For the text-containing cell, return its midpoint in (x, y) coordinate format. 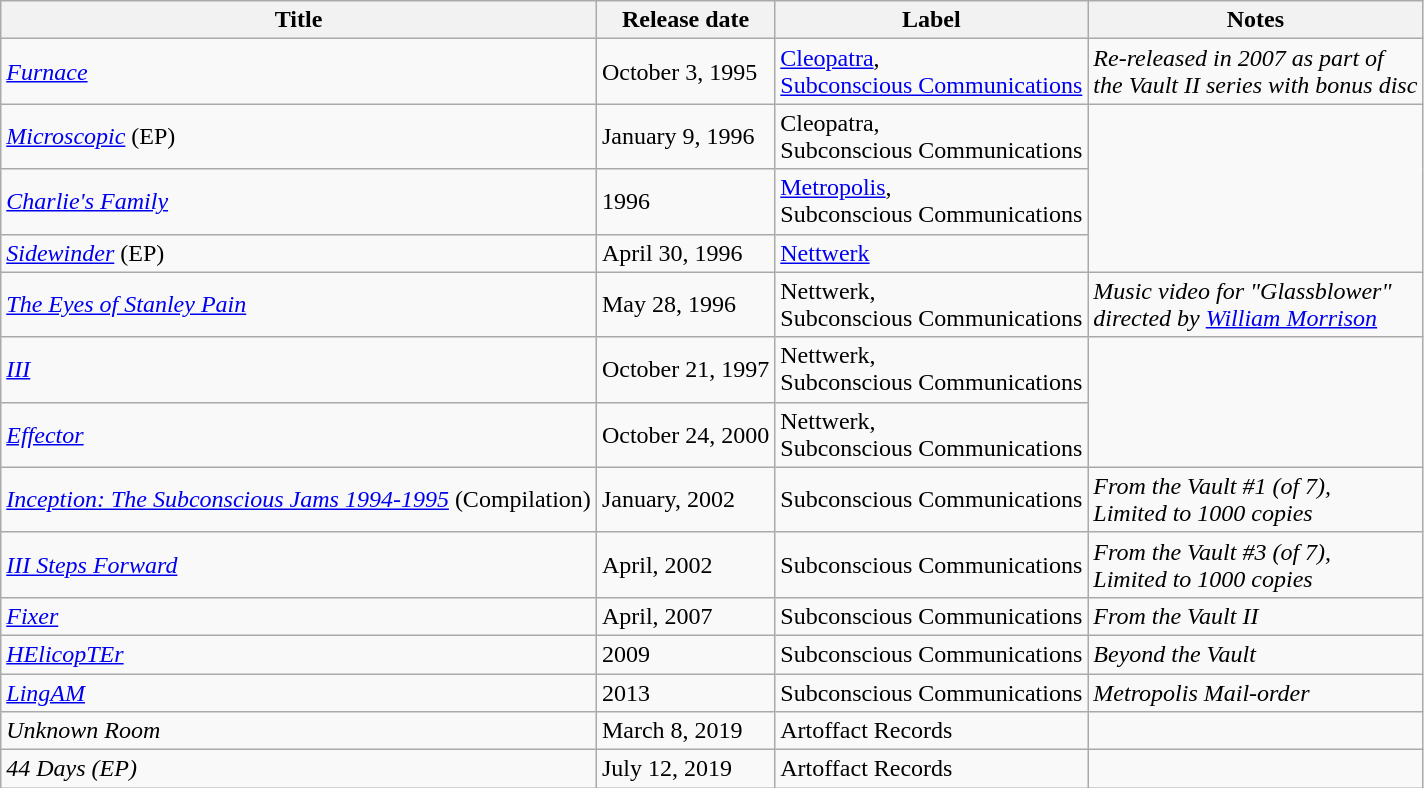
LingAM (299, 693)
1996 (685, 202)
Fixer (299, 616)
July 12, 2019 (685, 769)
April, 2007 (685, 616)
Metropolis, Subconscious Communications (932, 202)
Effector (299, 434)
October 3, 1995 (685, 72)
Inception: The Subconscious Jams 1994-1995 (Compilation) (299, 500)
Beyond the Vault (1256, 654)
HElicopTEr (299, 654)
From the Vault II (1256, 616)
44 Days (EP) (299, 769)
From the Vault #3 (of 7),Limited to 1000 copies (1256, 564)
Notes (1256, 20)
April, 2002 (685, 564)
III Steps Forward (299, 564)
Label (932, 20)
Microscopic (EP) (299, 136)
The Eyes of Stanley Pain (299, 304)
April 30, 1996 (685, 253)
Nettwerk (932, 253)
Charlie's Family (299, 202)
Music video for "Glassblower" directed by William Morrison (1256, 304)
May 28, 1996 (685, 304)
January, 2002 (685, 500)
January 9, 1996 (685, 136)
2013 (685, 693)
Title (299, 20)
Release date (685, 20)
2009 (685, 654)
October 24, 2000 (685, 434)
March 8, 2019 (685, 731)
Furnace (299, 72)
Cleopatra,Subconscious Communications (932, 72)
Unknown Room (299, 731)
From the Vault #1 (of 7),Limited to 1000 copies (1256, 500)
Re-released in 2007 as part of the Vault II series with bonus disc (1256, 72)
III (299, 370)
Sidewinder (EP) (299, 253)
Cleopatra, Subconscious Communications (932, 136)
October 21, 1997 (685, 370)
Metropolis Mail-order (1256, 693)
